For the text-containing cell, return its midpoint in [X, Y] coordinate format. 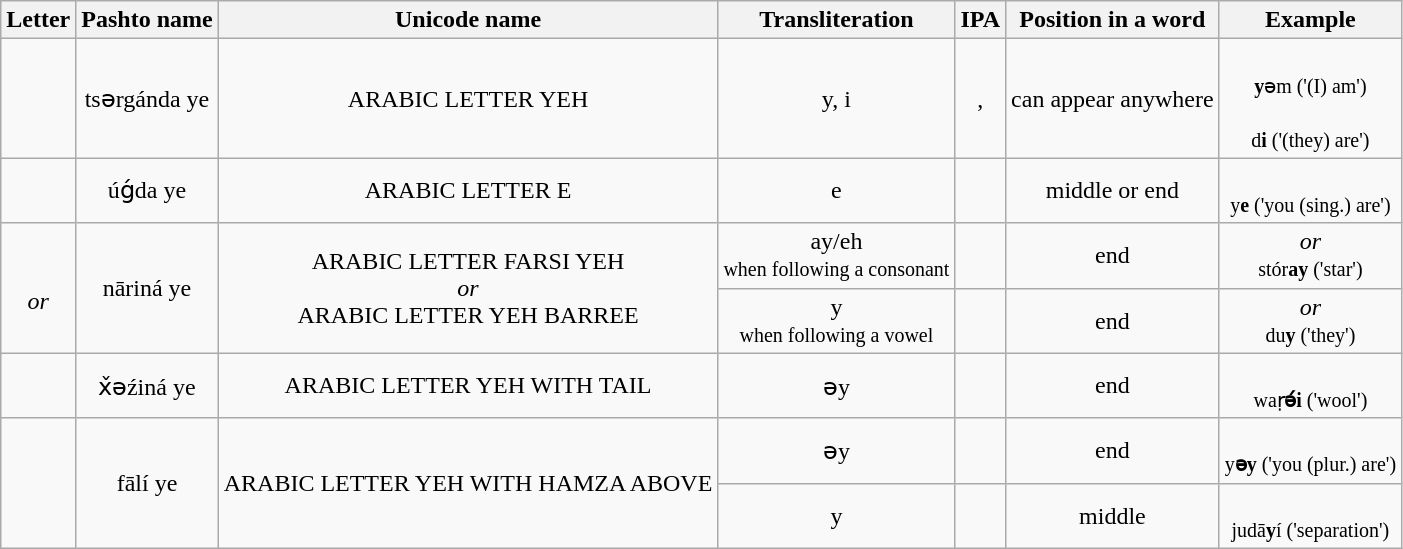
Transliteration [836, 20]
e [836, 190]
or duy ('they') [1310, 320]
y, i [836, 98]
can appear anywhere [1113, 98]
judāyí ('separation') [1310, 516]
or stóray ('star') [1310, 256]
ARABIC LETTER FARSI YEHorARABIC LETTER YEH BARREE [468, 288]
yəy ('you (plur.) are') [1310, 450]
Letter [38, 20]
Pashto name [147, 20]
fālí ye [147, 483]
waṛә́i ('wool') [1310, 386]
ARABIC LETTER YEH WITH HAMZA ABOVE [468, 483]
or [38, 288]
y [836, 516]
middle [1113, 516]
ywhen following a vowel [836, 320]
ay/ehwhen following a consonant [836, 256]
ARABIC LETTER YEH WITH TAIL [468, 386]
ARABIC LETTER E [468, 190]
IPA [980, 20]
úǵda ye [147, 190]
yəm ('(I) am') di ('(they) are') [1310, 98]
, [980, 98]
nāriná ye [147, 288]
Position in a word [1113, 20]
Example [1310, 20]
ARABIC LETTER YEH [468, 98]
middle or end [1113, 190]
Unicode name [468, 20]
tsərgánda ye [147, 98]
ye ('you (sing.) are') [1310, 190]
x̌əźiná ye [147, 386]
